Pinpoint the cell where the given text exists, returning its [X, Y] midpoint coordinate. 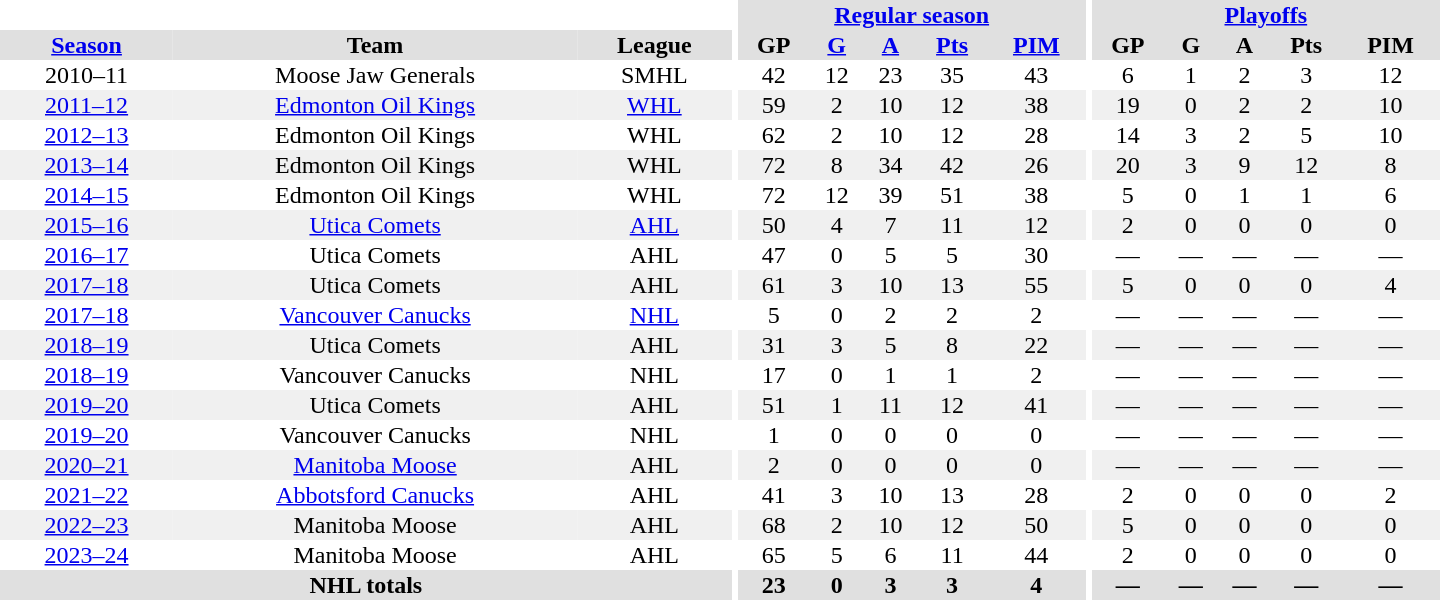
34 [891, 165]
35 [952, 75]
2020–21 [86, 465]
22 [1036, 345]
Playoffs [1266, 15]
65 [774, 555]
39 [891, 195]
43 [1036, 75]
44 [1036, 555]
68 [774, 525]
2014–15 [86, 195]
55 [1036, 285]
61 [774, 285]
Regular season [912, 15]
2021–22 [86, 495]
59 [774, 105]
30 [1036, 255]
19 [1128, 105]
2015–16 [86, 225]
Team [375, 45]
2023–24 [86, 555]
NHL totals [366, 585]
14 [1128, 135]
2013–14 [86, 165]
20 [1128, 165]
31 [774, 345]
9 [1245, 165]
League [654, 45]
2022–23 [86, 525]
7 [891, 225]
2016–17 [86, 255]
26 [1036, 165]
2010–11 [86, 75]
Abbotsford Canucks [375, 495]
2012–13 [86, 135]
SMHL [654, 75]
Season [86, 45]
Moose Jaw Generals [375, 75]
62 [774, 135]
2011–12 [86, 105]
17 [774, 375]
47 [774, 255]
